Capture the cell that displays the provided text and extract its [X, Y] central coordinate. 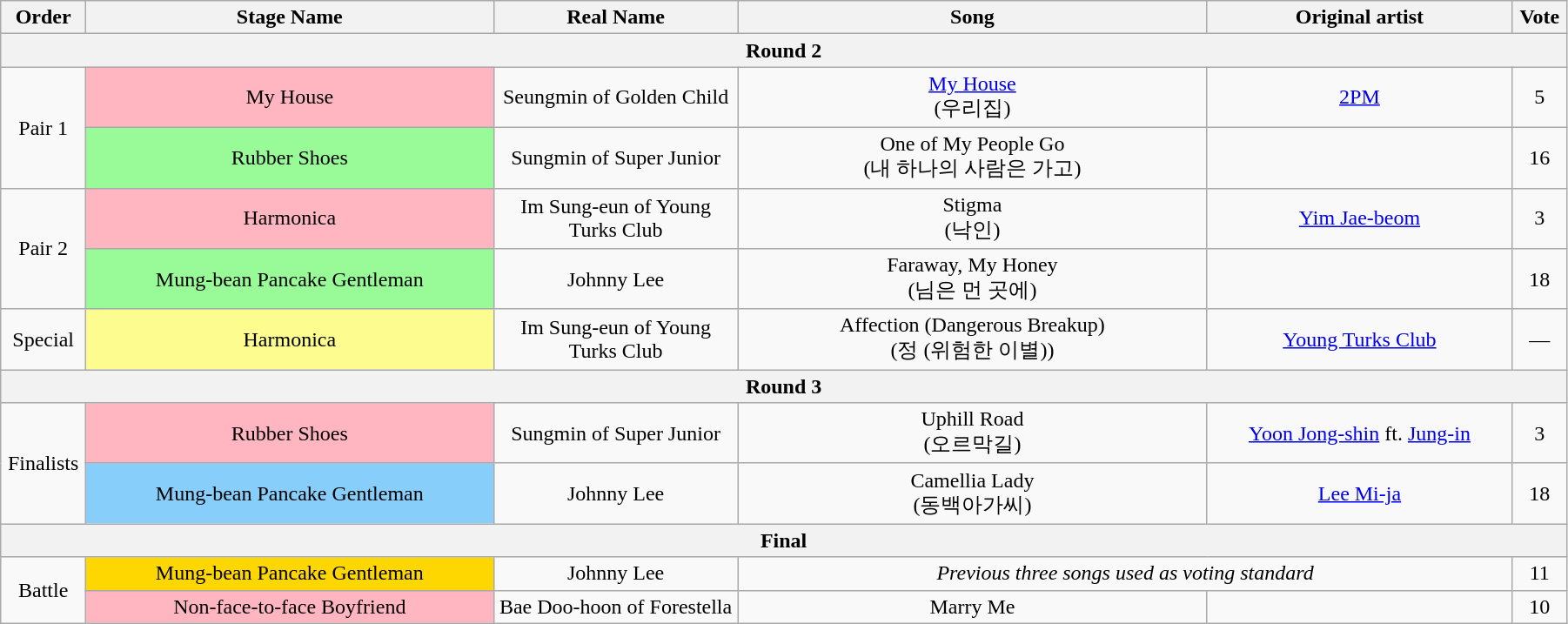
Uphill Road(오르막길) [973, 433]
Previous three songs used as voting standard [1125, 574]
Faraway, My Honey(님은 먼 곳에) [973, 279]
Non-face-to-face Boyfriend [290, 607]
Young Turks Club [1359, 339]
16 [1539, 158]
Final [784, 540]
10 [1539, 607]
My House(우리집) [973, 97]
Marry Me [973, 607]
11 [1539, 574]
2PM [1359, 97]
Seungmin of Golden Child [616, 97]
Bae Doo-hoon of Forestella [616, 607]
Vote [1539, 17]
Yoon Jong-shin ft. Jung-in [1359, 433]
My House [290, 97]
Camellia Lady(동백아가씨) [973, 493]
Battle [44, 590]
Lee Mi-ja [1359, 493]
5 [1539, 97]
Special [44, 339]
Pair 1 [44, 127]
Song [973, 17]
Round 3 [784, 386]
Stigma(낙인) [973, 218]
Round 2 [784, 50]
Stage Name [290, 17]
Finalists [44, 463]
— [1539, 339]
Original artist [1359, 17]
Pair 2 [44, 249]
Yim Jae-beom [1359, 218]
One of My People Go(내 하나의 사람은 가고) [973, 158]
Real Name [616, 17]
Order [44, 17]
Affection (Dangerous Breakup)(정 (위험한 이별)) [973, 339]
